Search for the cell housing the specified text and yield its (X, Y) center coordinate. 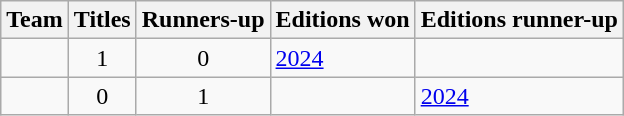
Titles (102, 20)
Editions runner-up (519, 20)
Team (35, 20)
Runners-up (203, 20)
Editions won (342, 20)
